Provide the (x, y) coordinate of the cell's center where the given text is located.  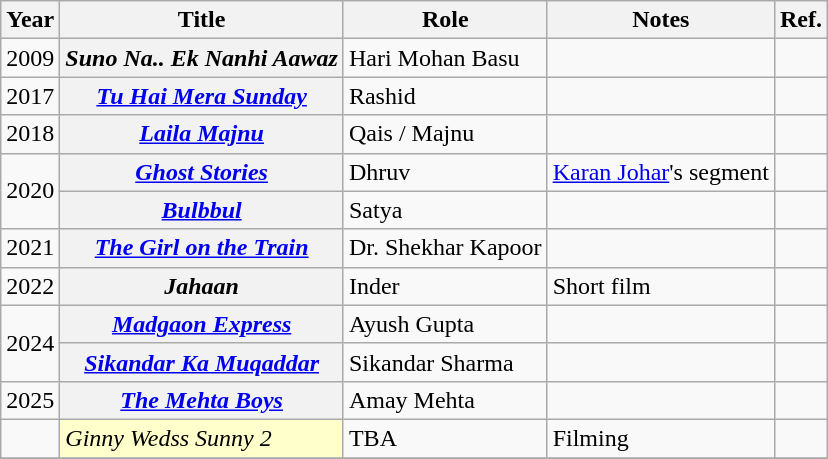
TBA (445, 438)
Jahaan (202, 286)
Notes (660, 20)
Filming (660, 438)
Satya (445, 210)
Karan Johar's segment (660, 172)
Amay Mehta (445, 400)
2025 (30, 400)
Qais / Majnu (445, 134)
2021 (30, 248)
Sikandar Sharma (445, 362)
Dr. Shekhar Kapoor (445, 248)
2009 (30, 58)
Year (30, 20)
Ref. (800, 20)
The Girl on the Train (202, 248)
Madgaon Express (202, 324)
Ghost Stories (202, 172)
Sikandar Ka Muqaddar (202, 362)
The Mehta Boys (202, 400)
2022 (30, 286)
2018 (30, 134)
Dhruv (445, 172)
Suno Na.. Ek Nanhi Aawaz (202, 58)
Tu Hai Mera Sunday (202, 96)
Inder (445, 286)
Ginny Wedss Sunny 2 (202, 438)
Bulbbul (202, 210)
Title (202, 20)
2017 (30, 96)
Short film (660, 286)
2020 (30, 191)
Laila Majnu (202, 134)
Ayush Gupta (445, 324)
Role (445, 20)
Hari Mohan Basu (445, 58)
Rashid (445, 96)
2024 (30, 343)
